Find where the given text appears and provide that cell's center as [x, y] coordinate. 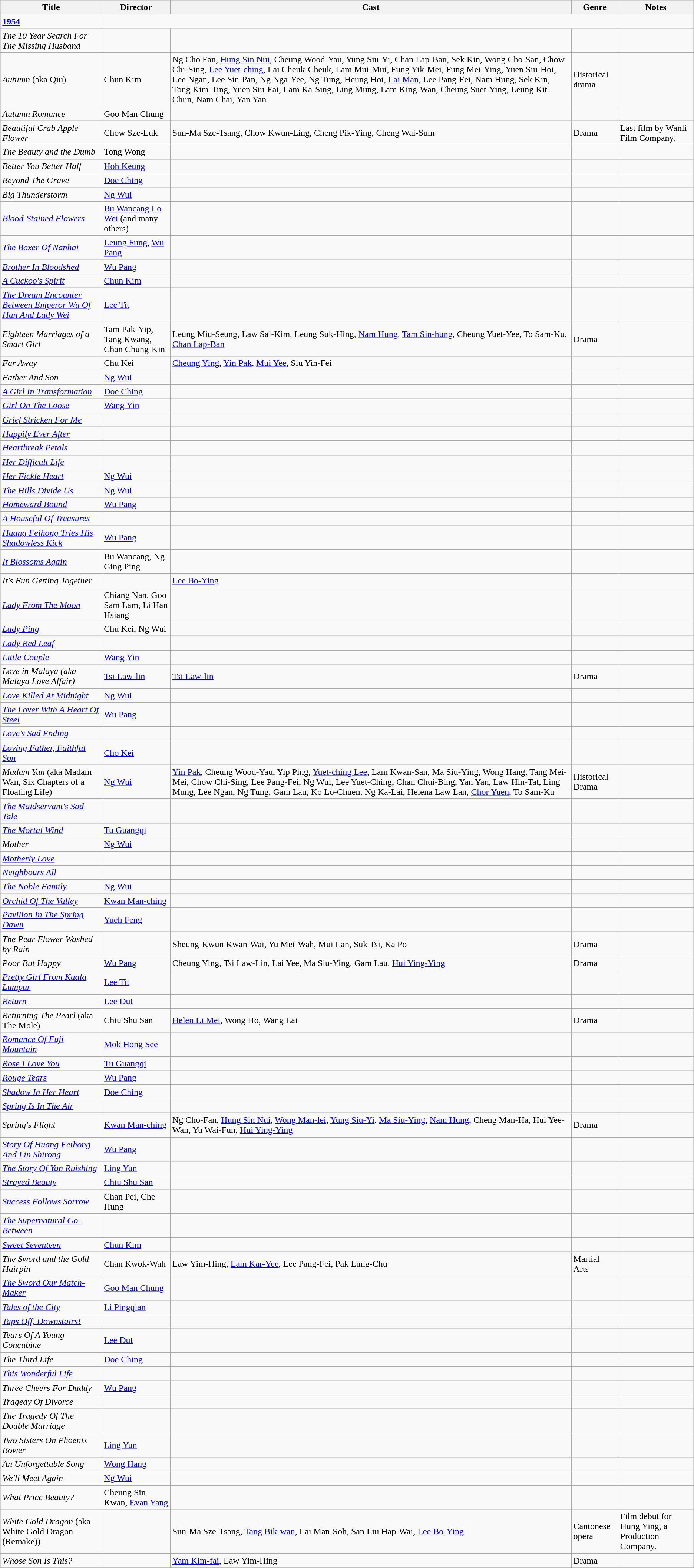
The Sword Our Match-Maker [51, 1288]
The Lover With A Heart Of Steel [51, 715]
Poor But Happy [51, 963]
The Maidservant's Sad Tale [51, 811]
Ng Cho-Fan, Hung Sin Nui, Wong Man-lei, Yung Siu-Yi, Ma Siu-Ying, Nam Hung, Cheng Man-Ha, Hui Yee-Wan, Yu Wai-Fun, Hui Ying-Ying [371, 1125]
Chan Pei, Che Hung [136, 1202]
Tong Wong [136, 152]
Chu Kei, Ng Wui [136, 629]
This Wonderful Life [51, 1373]
Tears Of A Young Concubine [51, 1340]
Wong Hang [136, 1464]
The 10 Year Search For The Missing Husband [51, 41]
Homeward Bound [51, 504]
Lady From The Moon [51, 605]
Helen Li Mei, Wong Ho, Wang Lai [371, 1020]
The Mortal Wind [51, 830]
Shadow In Her Heart [51, 1092]
Success Follows Sorrow [51, 1202]
Love's Sad Ending [51, 734]
Film debut for Hung Ying, a Production Company. [656, 1532]
Big Thunderstorm [51, 194]
An Unforgettable Song [51, 1464]
Pretty Girl From Kuala Lumpur [51, 982]
A Girl In Transformation [51, 391]
Bu Wancang, Ng Ging Ping [136, 562]
The Beauty and the Dumb [51, 152]
The Sword and the Gold Hairpin [51, 1264]
Strayed Beauty [51, 1182]
Spring's Flight [51, 1125]
Pavilion In The Spring Dawn [51, 920]
Leung Fung, Wu Pang [136, 248]
Lee Bo-Ying [371, 581]
Loving Father, Faithful Son [51, 752]
Father And Son [51, 377]
Title [51, 7]
Lady Ping [51, 629]
Hoh Keung [136, 166]
Mok Hong See [136, 1045]
The Noble Family [51, 887]
We'll Meet Again [51, 1478]
Tales of the City [51, 1307]
Rose I Love You [51, 1063]
Tam Pak-Yip, Tang Kwang, Chan Chung-Kin [136, 339]
Motherly Love [51, 858]
Neighbours All [51, 873]
Madam Yun (aka Madam Wan, Six Chapters of a Floating Life) [51, 782]
Eighteen Marriages of a Smart Girl [51, 339]
Girl On The Loose [51, 406]
Heartbreak Petals [51, 448]
What Price Beauty? [51, 1498]
Orchid Of The Valley [51, 901]
Mother [51, 844]
Sun-Ma Sze-Tsang, Chow Kwun-Ling, Cheng Pik-Ying, Cheng Wai-Sum [371, 133]
A Cuckoo's Spirit [51, 281]
White Gold Dragon (aka White Gold Dragon (Remake)) [51, 1532]
The Third Life [51, 1359]
Two Sisters On Phoenix Bower [51, 1445]
Far Away [51, 363]
Love in Malaya (aka Malaya Love Affair) [51, 676]
Li Pingqian [136, 1307]
It's Fun Getting Together [51, 581]
Huang Feihong Tries His Shadowless Kick [51, 537]
Cast [371, 7]
Chow Sze-Luk [136, 133]
The Tragedy Of The Double Marriage [51, 1420]
Director [136, 7]
Yueh Feng [136, 920]
Chu Kei [136, 363]
Law Yim-Hing, Lam Kar-Yee, Lee Pang-Fei, Pak Lung-Chu [371, 1264]
Returning The Pearl (aka The Mole) [51, 1020]
Three Cheers For Daddy [51, 1387]
Sweet Seventeen [51, 1245]
Cheung Sin Kwan, Evan Yang [136, 1498]
Genre [595, 7]
Sun-Ma Sze-Tsang, Tang Bik-wan, Lai Man-Soh, San Liu Hap-Wai, Lee Bo-Ying [371, 1532]
Rouge Tears [51, 1078]
Historical Drama [595, 782]
Blood-Stained Flowers [51, 218]
Cho Kei [136, 752]
Taps Off, Downstairs! [51, 1321]
Bu Wancang Lo Wei (and many others) [136, 218]
1954 [51, 21]
Yam Kim-fai, Law Yim-Hing [371, 1561]
Spring Is In The Air [51, 1106]
Notes [656, 7]
Beyond The Grave [51, 180]
Grief Stricken For Me [51, 420]
Chiang Nan, Goo Sam Lam, Li Han Hsiang [136, 605]
Brother In Bloodshed [51, 267]
Cheung Ying, Yin Pak, Mui Yee, Siu Yin-Fei [371, 363]
Better You Better Half [51, 166]
Tragedy Of Divorce [51, 1402]
Her Fickle Heart [51, 476]
The Story Of Yan Ruishing [51, 1168]
The Dream Encounter Between Emperor Wu Of Han And Lady Wei [51, 305]
Martial Arts [595, 1264]
Whose Son Is This? [51, 1561]
Story Of Huang Feihong And Lin Shirong [51, 1149]
The Boxer Of Nanhai [51, 248]
Romance Of Fuji Mountain [51, 1045]
Little Couple [51, 657]
Return [51, 1001]
Cheung Ying, Tsi Law-Lin, Lai Yee, Ma Siu-Ying, Gam Lau, Hui Ying-Ying [371, 963]
Autumn Romance [51, 114]
A Houseful Of Treasures [51, 518]
Historical drama [595, 80]
Leung Miu-Seung, Law Sai-Kim, Leung Suk-Hing, Nam Hung, Tam Sin-hung, Cheung Yuet-Yee, To Sam-Ku, Chan Lap-Ban [371, 339]
Lady Red Leaf [51, 643]
Beautiful Crab Apple Flower [51, 133]
The Hills Divide Us [51, 490]
Love Killed At Midnight [51, 695]
The Supernatural Go-Between [51, 1225]
Sheung-Kwun Kwan-Wai, Yu Mei-Wah, Mui Lan, Suk Tsi, Ka Po [371, 944]
Happily Ever After [51, 434]
Autumn (aka Qiu) [51, 80]
It Blossoms Again [51, 562]
Last film by Wanli Film Company. [656, 133]
The Pear Flower Washed by Rain [51, 944]
Her Difficult Life [51, 462]
Chan Kwok-Wah [136, 1264]
Cantonese opera [595, 1532]
